Extract the [x, y] coordinate from the center of the cell holding the provided text.  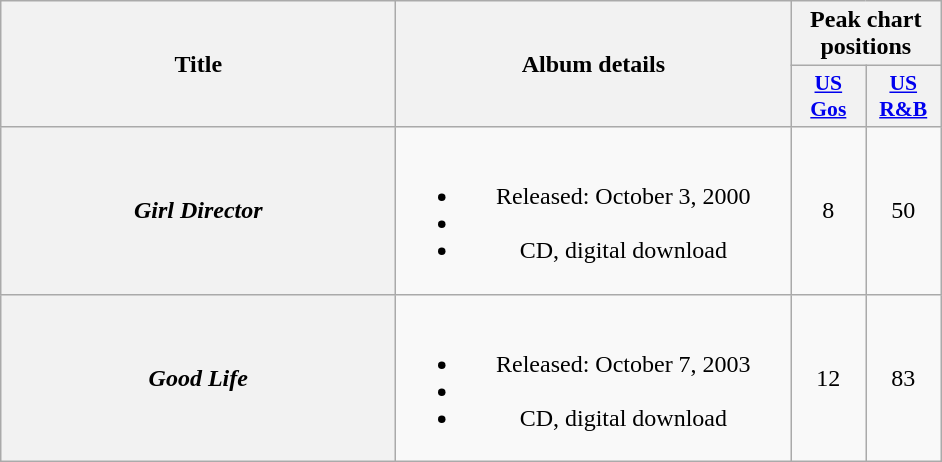
USR&B [904, 96]
83 [904, 378]
Girl Director [198, 210]
Released: October 3, 2000CD, digital download [594, 210]
Album details [594, 64]
Good Life [198, 378]
Title [198, 64]
Released: October 7, 2003CD, digital download [594, 378]
Peak chart positions [866, 34]
12 [828, 378]
8 [828, 210]
50 [904, 210]
USGos [828, 96]
